Find where the given text appears and provide that cell's center as [X, Y] coordinate. 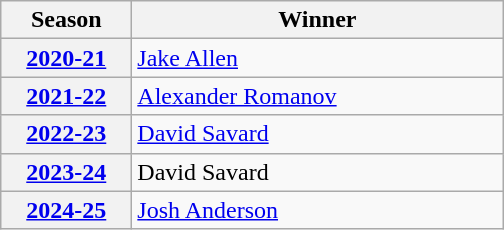
Winner [318, 20]
Josh Anderson [318, 210]
2022-23 [66, 134]
2024-25 [66, 210]
Jake Allen [318, 58]
2020-21 [66, 58]
2023-24 [66, 172]
Alexander Romanov [318, 96]
2021-22 [66, 96]
Season [66, 20]
